For the text-containing cell, return its midpoint in (X, Y) coordinate format. 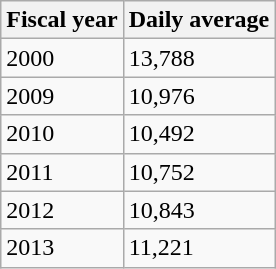
2011 (62, 172)
13,788 (199, 58)
10,976 (199, 96)
10,752 (199, 172)
10,492 (199, 134)
2009 (62, 96)
2013 (62, 248)
10,843 (199, 210)
2010 (62, 134)
Fiscal year (62, 20)
2000 (62, 58)
Daily average (199, 20)
2012 (62, 210)
11,221 (199, 248)
